For the text-containing cell, return its midpoint in (x, y) coordinate format. 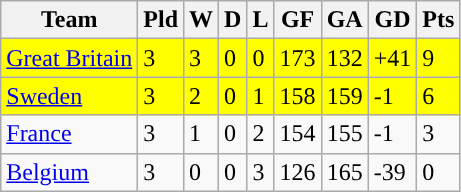
GF (298, 20)
+41 (392, 58)
9 (438, 58)
Sweden (70, 96)
126 (298, 172)
132 (344, 58)
Team (70, 20)
Great Britain (70, 58)
158 (298, 96)
173 (298, 58)
France (70, 134)
159 (344, 96)
154 (298, 134)
6 (438, 96)
Belgium (70, 172)
W (202, 20)
GA (344, 20)
Pts (438, 20)
155 (344, 134)
165 (344, 172)
GD (392, 20)
-39 (392, 172)
D (233, 20)
Pld (161, 20)
L (260, 20)
